Detect which cell encompasses the target text, then output its (X, Y) center coordinate. 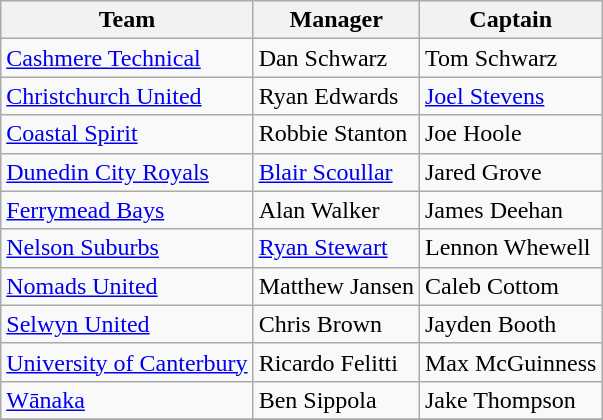
Nomads United (127, 286)
Chris Brown (336, 324)
University of Canterbury (127, 362)
James Deehan (510, 210)
Selwyn United (127, 324)
Jake Thompson (510, 400)
Joel Stevens (510, 96)
Nelson Suburbs (127, 248)
Ricardo Felitti (336, 362)
Blair Scoullar (336, 172)
Jayden Booth (510, 324)
Team (127, 20)
Ben Sippola (336, 400)
Ryan Edwards (336, 96)
Robbie Stanton (336, 134)
Christchurch United (127, 96)
Wānaka (127, 400)
Manager (336, 20)
Coastal Spirit (127, 134)
Captain (510, 20)
Matthew Jansen (336, 286)
Max McGuinness (510, 362)
Dan Schwarz (336, 58)
Lennon Whewell (510, 248)
Jared Grove (510, 172)
Ryan Stewart (336, 248)
Tom Schwarz (510, 58)
Alan Walker (336, 210)
Ferrymead Bays (127, 210)
Cashmere Technical (127, 58)
Caleb Cottom (510, 286)
Dunedin City Royals (127, 172)
Joe Hoole (510, 134)
